Search for the cell housing the specified text and yield its [X, Y] center coordinate. 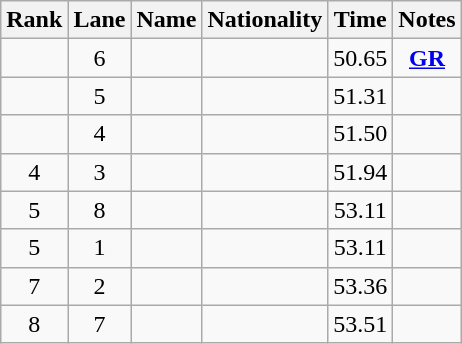
1 [100, 248]
3 [100, 172]
Lane [100, 20]
53.36 [360, 286]
Nationality [265, 20]
51.94 [360, 172]
Rank [34, 20]
6 [100, 58]
GR [427, 58]
51.50 [360, 134]
Notes [427, 20]
2 [100, 286]
53.51 [360, 324]
51.31 [360, 96]
Name [166, 20]
Time [360, 20]
50.65 [360, 58]
